Extract the (X, Y) coordinate from the center of the cell holding the provided text.  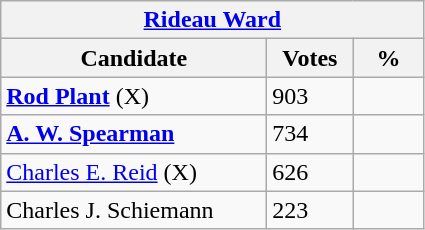
223 (310, 210)
734 (310, 134)
903 (310, 96)
% (388, 58)
Charles J. Schiemann (134, 210)
Votes (310, 58)
Charles E. Reid (X) (134, 172)
Candidate (134, 58)
Rideau Ward (212, 20)
626 (310, 172)
A. W. Spearman (134, 134)
Rod Plant (X) (134, 96)
